Determine the [X, Y] coordinate at the center of the cell enclosing the given text.  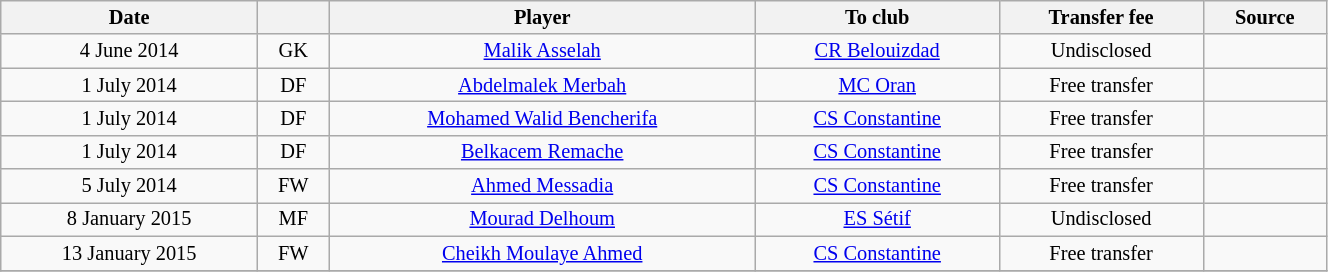
Mourad Delhoum [542, 219]
Player [542, 17]
Cheikh Moulaye Ahmed [542, 253]
Date [130, 17]
Abdelmalek Merbah [542, 85]
GK [294, 51]
MC Oran [877, 85]
MF [294, 219]
Mohamed Walid Bencherifa [542, 118]
To club [877, 17]
5 July 2014 [130, 186]
ES Sétif [877, 219]
Transfer fee [1101, 17]
13 January 2015 [130, 253]
4 June 2014 [130, 51]
Malik Asselah [542, 51]
Ahmed Messadia [542, 186]
CR Belouizdad [877, 51]
Belkacem Remache [542, 152]
Source [1264, 17]
8 January 2015 [130, 219]
